Return [x, y] of the center of cell containing provided text 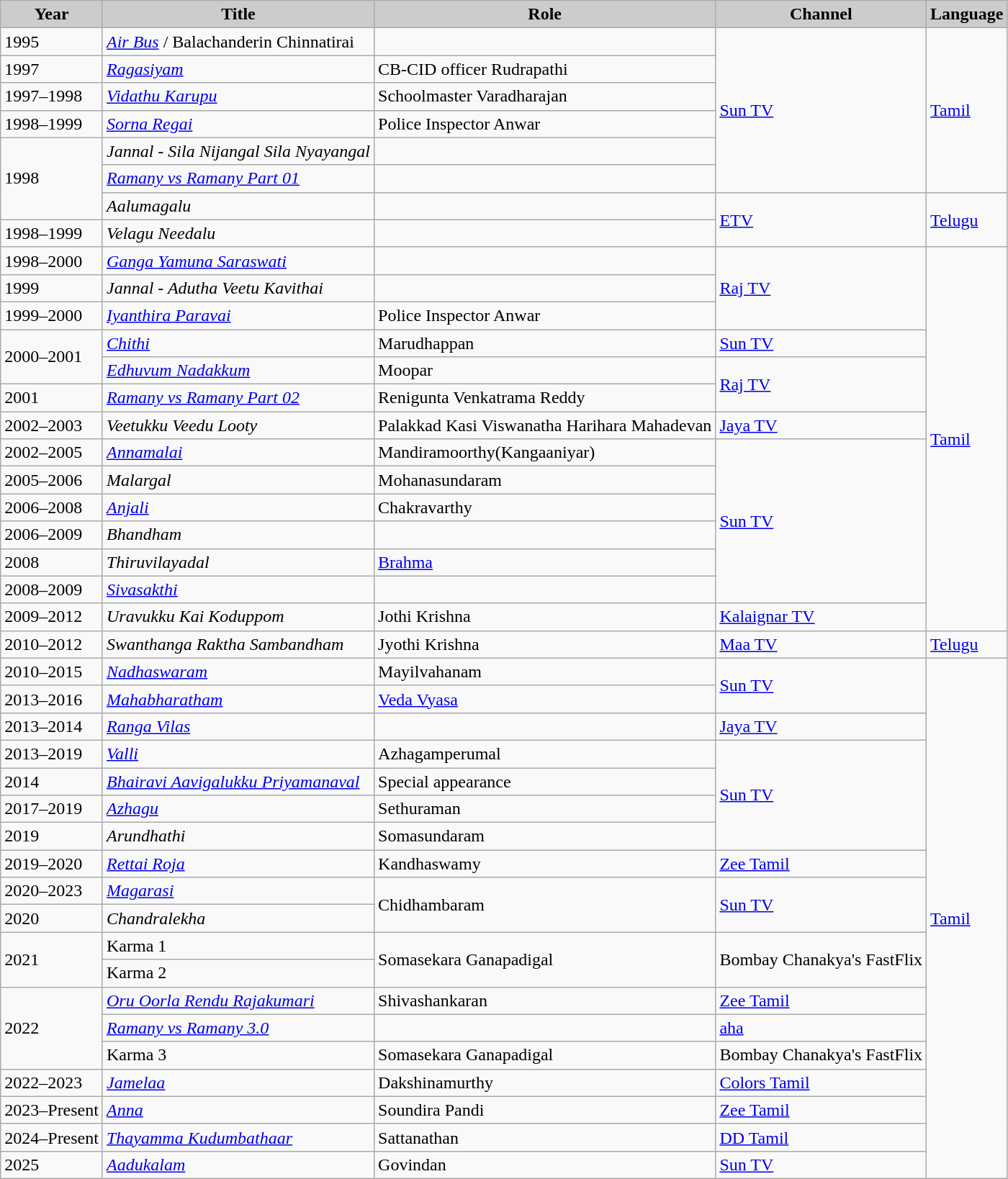
1999 [52, 288]
Azhagamperumal [545, 754]
2010–2015 [52, 672]
Jannal - Adutha Veetu Kavithai [238, 288]
2020 [52, 918]
Valli [238, 754]
2005–2006 [52, 480]
Anna [238, 1110]
Karma 2 [238, 973]
Mayilvahanam [545, 672]
Title [238, 14]
Ganga Yamuna Saraswati [238, 261]
2013–2016 [52, 699]
Year [52, 14]
2019 [52, 836]
2001 [52, 398]
2023–Present [52, 1110]
Schoolmaster Varadharajan [545, 96]
Chithi [238, 343]
Jannal - Sila Nijangal Sila Nyayangal [238, 151]
Bhairavi Aavigalukku Priyamanaval [238, 781]
Sorna Regai [238, 124]
Channel [821, 14]
DD Tamil [821, 1137]
aha [821, 1028]
Arundhathi [238, 836]
Shivashankaran [545, 1000]
2006–2009 [52, 535]
Sattanathan [545, 1137]
Vidathu Karupu [238, 96]
Ramany vs Ramany Part 01 [238, 179]
Thayamma Kudumbathaar [238, 1137]
Karma 3 [238, 1055]
2010–2012 [52, 644]
2014 [52, 781]
2019–2020 [52, 864]
2002–2005 [52, 453]
Malargal [238, 480]
Velagu Needalu [238, 233]
Magarasi [238, 891]
2022–2023 [52, 1083]
2024–Present [52, 1137]
Azhagu [238, 809]
Brahma [545, 562]
Jyothi Krishna [545, 644]
Anjali [238, 507]
Marudhappan [545, 343]
Ramany vs Ramany 3.0 [238, 1028]
Role [545, 14]
2009–2012 [52, 617]
Iyanthira Paravai [238, 315]
Aadukalam [238, 1165]
Nadhaswaram [238, 672]
Jothi Krishna [545, 617]
Moopar [545, 371]
2025 [52, 1165]
2022 [52, 1028]
2000–2001 [52, 357]
Chandralekha [238, 918]
2006–2008 [52, 507]
2013–2014 [52, 726]
Somasundaram [545, 836]
1999–2000 [52, 315]
Sethuraman [545, 809]
2008–2009 [52, 589]
Air Bus / Balachanderin Chinnatirai [238, 42]
Special appearance [545, 781]
Mahabharatham [238, 699]
Palakkad Kasi Viswanatha Harihara Mahadevan [545, 425]
Thiruvilayadal [238, 562]
Kalaignar TV [821, 617]
2013–2019 [52, 754]
1998 [52, 179]
Bhandham [238, 535]
Mandiramoorthy(Kangaaniyar) [545, 453]
Uravukku Kai Koduppom [238, 617]
Veetukku Veedu Looty [238, 425]
Mohanasundaram [545, 480]
Aalumagalu [238, 206]
1997–1998 [52, 96]
Oru Oorla Rendu Rajakumari [238, 1000]
Ramany vs Ramany Part 02 [238, 398]
Annamalai [238, 453]
Veda Vyasa [545, 699]
Rettai Roja [238, 864]
Chakravarthy [545, 507]
2008 [52, 562]
Ragasiyam [238, 69]
1995 [52, 42]
Colors Tamil [821, 1083]
Language [967, 14]
2017–2019 [52, 809]
Maa TV [821, 644]
Karma 1 [238, 946]
1997 [52, 69]
2020–2023 [52, 891]
Renigunta Venkatrama Reddy [545, 398]
Soundira Pandi [545, 1110]
1998–2000 [52, 261]
ETV [821, 220]
2021 [52, 959]
Ranga Vilas [238, 726]
Kandhaswamy [545, 864]
Edhuvum Nadakkum [238, 371]
Govindan [545, 1165]
CB-CID officer Rudrapathi [545, 69]
Swanthanga Raktha Sambandham [238, 644]
Sivasakthi [238, 589]
Dakshinamurthy [545, 1083]
Jamelaa [238, 1083]
2002–2003 [52, 425]
Chidhambaram [545, 905]
